Find where the given text appears and provide that cell's center as (x, y) coordinate. 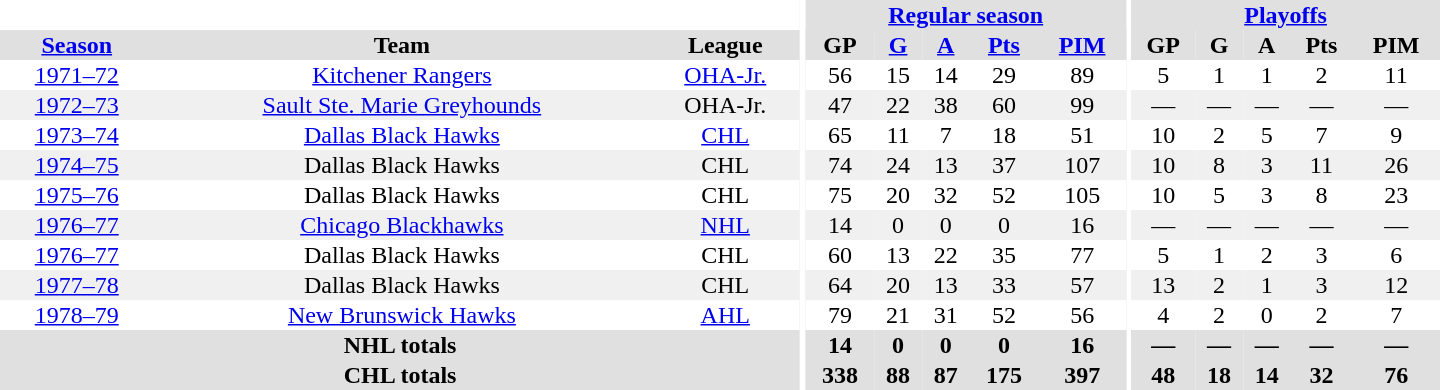
77 (1082, 255)
31 (946, 315)
76 (1396, 375)
15 (898, 75)
9 (1396, 135)
26 (1396, 165)
35 (1004, 255)
48 (1163, 375)
Sault Ste. Marie Greyhounds (402, 105)
1973–74 (76, 135)
29 (1004, 75)
79 (840, 315)
89 (1082, 75)
CHL totals (400, 375)
88 (898, 375)
1972–73 (76, 105)
League (725, 45)
75 (840, 195)
1975–76 (76, 195)
175 (1004, 375)
New Brunswick Hawks (402, 315)
1977–78 (76, 285)
37 (1004, 165)
Regular season (966, 15)
74 (840, 165)
51 (1082, 135)
99 (1082, 105)
64 (840, 285)
338 (840, 375)
Playoffs (1286, 15)
NHL (725, 225)
1974–75 (76, 165)
24 (898, 165)
12 (1396, 285)
105 (1082, 195)
47 (840, 105)
57 (1082, 285)
Chicago Blackhawks (402, 225)
23 (1396, 195)
1978–79 (76, 315)
38 (946, 105)
4 (1163, 315)
65 (840, 135)
AHL (725, 315)
Kitchener Rangers (402, 75)
Team (402, 45)
21 (898, 315)
107 (1082, 165)
6 (1396, 255)
Season (76, 45)
33 (1004, 285)
1971–72 (76, 75)
NHL totals (400, 345)
87 (946, 375)
397 (1082, 375)
